From the cell containing the given text, extract its center point as (x, y) coordinate. 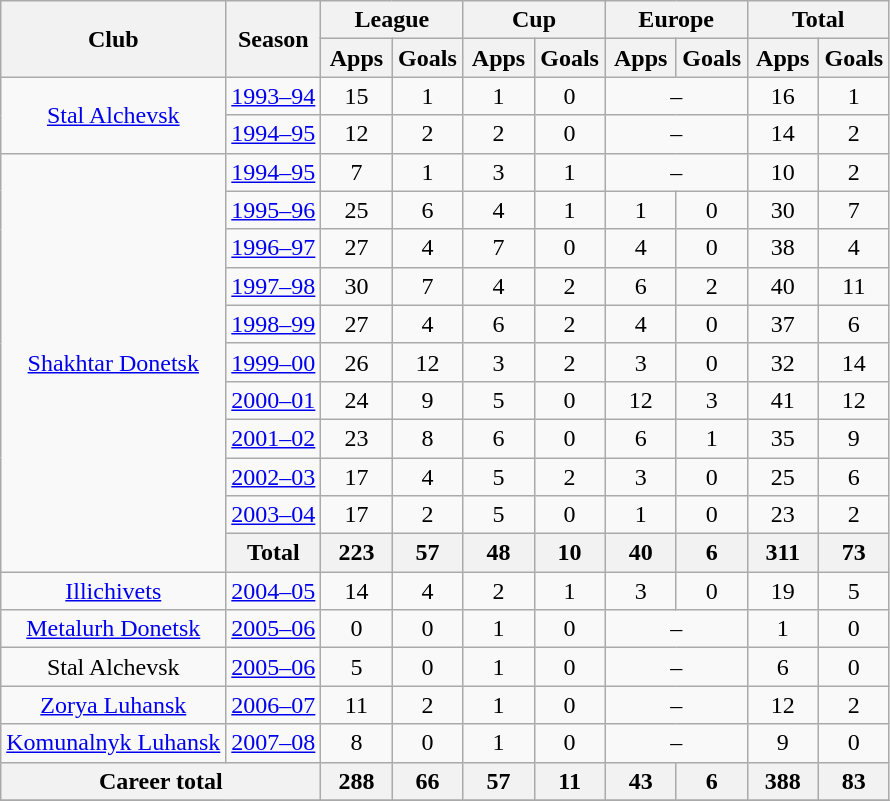
1998–99 (274, 324)
223 (356, 553)
2002–03 (274, 477)
1999–00 (274, 362)
Komunalnyk Luhansk (114, 743)
83 (854, 781)
2004–05 (274, 591)
37 (782, 324)
41 (782, 400)
Club (114, 39)
League (392, 20)
1995–96 (274, 210)
16 (782, 96)
32 (782, 362)
43 (640, 781)
73 (854, 553)
2003–04 (274, 515)
Metalurh Donetsk (114, 629)
66 (428, 781)
35 (782, 438)
2007–08 (274, 743)
388 (782, 781)
311 (782, 553)
48 (498, 553)
Europe (676, 20)
Cup (534, 20)
2001–02 (274, 438)
2006–07 (274, 705)
1996–97 (274, 248)
26 (356, 362)
Shakhtar Donetsk (114, 362)
Season (274, 39)
Illichivets (114, 591)
1993–94 (274, 96)
24 (356, 400)
38 (782, 248)
288 (356, 781)
15 (356, 96)
1997–98 (274, 286)
Zorya Luhansk (114, 705)
19 (782, 591)
2000–01 (274, 400)
Career total (161, 781)
